Scan for the cell matching the given text and deliver its [x, y] coordinate at center. 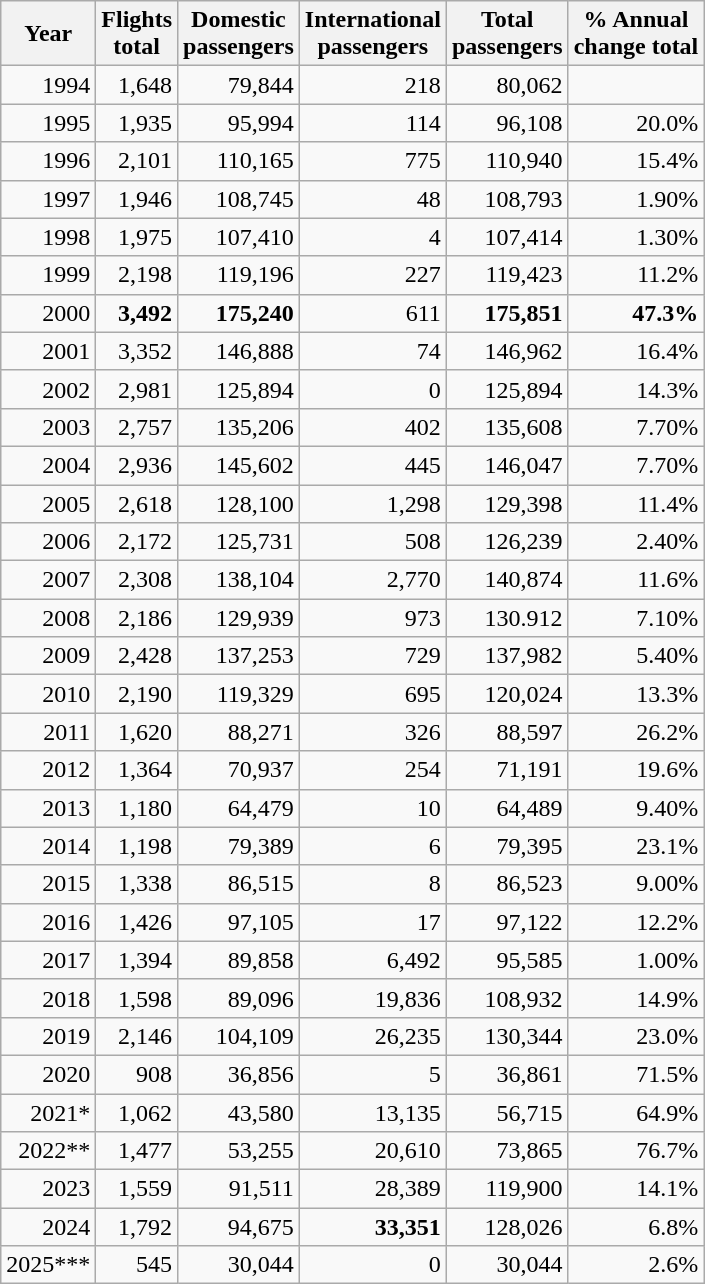
3,492 [137, 313]
135,608 [507, 427]
1994 [48, 85]
1997 [48, 199]
1998 [48, 237]
119,196 [239, 275]
1,180 [137, 808]
2025*** [48, 1265]
2001 [48, 351]
146,047 [507, 465]
175,851 [507, 313]
119,900 [507, 1189]
110,165 [239, 161]
1,648 [137, 85]
96,108 [507, 123]
2,172 [137, 542]
775 [372, 161]
12.2% [636, 922]
2013 [48, 808]
97,105 [239, 922]
4 [372, 237]
6 [372, 846]
6,492 [372, 960]
2,428 [137, 656]
53,255 [239, 1151]
508 [372, 542]
611 [372, 313]
2,757 [137, 427]
2009 [48, 656]
9.00% [636, 884]
1,298 [372, 503]
2,936 [137, 465]
88,271 [239, 732]
3,352 [137, 351]
145,602 [239, 465]
2000 [48, 313]
1,559 [137, 1189]
94,675 [239, 1227]
2011 [48, 732]
108,745 [239, 199]
43,580 [239, 1113]
254 [372, 770]
140,874 [507, 580]
1,946 [137, 199]
79,389 [239, 846]
23.1% [636, 846]
19.6% [636, 770]
218 [372, 85]
1999 [48, 275]
5 [372, 1074]
2,101 [137, 161]
1,394 [137, 960]
135,206 [239, 427]
71,191 [507, 770]
13,135 [372, 1113]
20,610 [372, 1151]
1.30% [636, 237]
76.7% [636, 1151]
2,198 [137, 275]
48 [372, 199]
2006 [48, 542]
130,344 [507, 1036]
2.40% [636, 542]
2,186 [137, 618]
2014 [48, 846]
79,844 [239, 85]
1,792 [137, 1227]
Internationalpassengers [372, 34]
11.4% [636, 503]
1995 [48, 123]
128,026 [507, 1227]
56,715 [507, 1113]
2002 [48, 389]
1,338 [137, 884]
695 [372, 694]
2010 [48, 694]
1,198 [137, 846]
110,940 [507, 161]
70,937 [239, 770]
20.0% [636, 123]
64,479 [239, 808]
2008 [48, 618]
2,770 [372, 580]
95,585 [507, 960]
36,856 [239, 1074]
16.4% [636, 351]
89,096 [239, 998]
129,398 [507, 503]
15.4% [636, 161]
107,410 [239, 237]
2,190 [137, 694]
5.40% [636, 656]
104,109 [239, 1036]
Year [48, 34]
Flightstotal [137, 34]
1,935 [137, 123]
973 [372, 618]
Totalpassengers [507, 34]
71.5% [636, 1074]
36,861 [507, 1074]
47.3% [636, 313]
129,939 [239, 618]
2003 [48, 427]
2,618 [137, 503]
125,731 [239, 542]
107,414 [507, 237]
445 [372, 465]
26,235 [372, 1036]
33,351 [372, 1227]
11.2% [636, 275]
326 [372, 732]
2022** [48, 1151]
88,597 [507, 732]
89,858 [239, 960]
6.8% [636, 1227]
729 [372, 656]
86,523 [507, 884]
74 [372, 351]
79,395 [507, 846]
119,423 [507, 275]
2005 [48, 503]
2021* [48, 1113]
1,364 [137, 770]
1,426 [137, 922]
175,240 [239, 313]
28,389 [372, 1189]
137,982 [507, 656]
138,104 [239, 580]
2,981 [137, 389]
120,024 [507, 694]
2019 [48, 1036]
2012 [48, 770]
227 [372, 275]
13.3% [636, 694]
14.9% [636, 998]
2017 [48, 960]
2024 [48, 1227]
2,146 [137, 1036]
23.0% [636, 1036]
2007 [48, 580]
908 [137, 1074]
Domesticpassengers [239, 34]
1.90% [636, 199]
128,100 [239, 503]
108,932 [507, 998]
8 [372, 884]
73,865 [507, 1151]
97,122 [507, 922]
91,511 [239, 1189]
95,994 [239, 123]
1.00% [636, 960]
2004 [48, 465]
1,598 [137, 998]
80,062 [507, 85]
64,489 [507, 808]
1,062 [137, 1113]
146,888 [239, 351]
26.2% [636, 732]
9.40% [636, 808]
2020 [48, 1074]
10 [372, 808]
2016 [48, 922]
1996 [48, 161]
126,239 [507, 542]
146,962 [507, 351]
402 [372, 427]
2,308 [137, 580]
108,793 [507, 199]
119,329 [239, 694]
2015 [48, 884]
19,836 [372, 998]
7.10% [636, 618]
1,477 [137, 1151]
86,515 [239, 884]
2.6% [636, 1265]
545 [137, 1265]
1,620 [137, 732]
17 [372, 922]
2023 [48, 1189]
114 [372, 123]
14.1% [636, 1189]
14.3% [636, 389]
1,975 [137, 237]
137,253 [239, 656]
% Annualchange total [636, 34]
130.912 [507, 618]
64.9% [636, 1113]
11.6% [636, 580]
2018 [48, 998]
